Detect which cell encompasses the target text, then output its (X, Y) center coordinate. 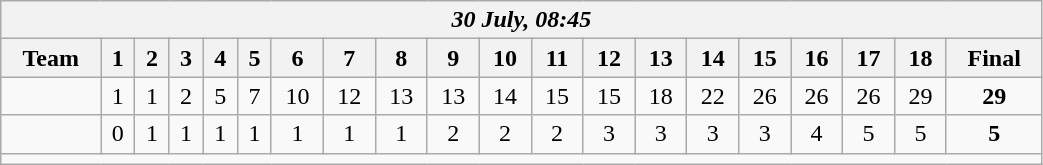
9 (453, 58)
8 (401, 58)
11 (557, 58)
17 (869, 58)
16 (817, 58)
6 (297, 58)
22 (713, 96)
Team (51, 58)
0 (118, 134)
30 July, 08:45 (522, 20)
Final (994, 58)
